Capture the cell that displays the provided text and extract its [X, Y] central coordinate. 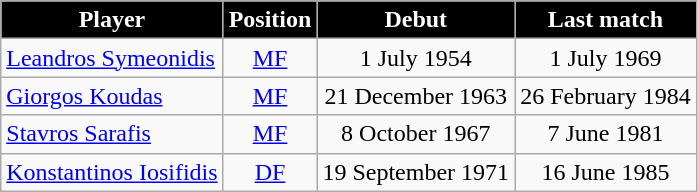
16 June 1985 [606, 172]
1 July 1969 [606, 58]
Debut [416, 20]
Last match [606, 20]
8 October 1967 [416, 134]
7 June 1981 [606, 134]
1 July 1954 [416, 58]
Leandros Symeonidis [112, 58]
Player [112, 20]
DF [270, 172]
Position [270, 20]
26 February 1984 [606, 96]
Giorgos Koudas [112, 96]
19 September 1971 [416, 172]
21 December 1963 [416, 96]
Stavros Sarafis [112, 134]
Konstantinos Iosifidis [112, 172]
